Pinpoint the cell where the given text exists, returning its [X, Y] midpoint coordinate. 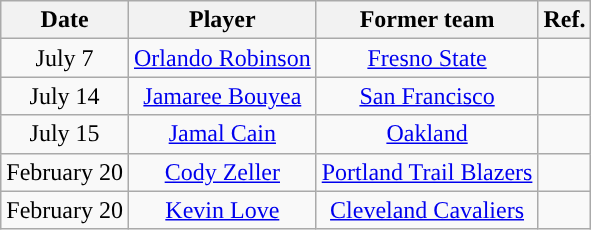
Portland Trail Blazers [427, 172]
Date [65, 20]
Oakland [427, 134]
Player [222, 20]
Orlando Robinson [222, 58]
Jamal Cain [222, 134]
July 7 [65, 58]
Former team [427, 20]
Kevin Love [222, 210]
Jamaree Bouyea [222, 96]
Ref. [564, 20]
July 14 [65, 96]
Cody Zeller [222, 172]
July 15 [65, 134]
Fresno State [427, 58]
Cleveland Cavaliers [427, 210]
San Francisco [427, 96]
